Detect which cell encompasses the target text, then output its [x, y] center coordinate. 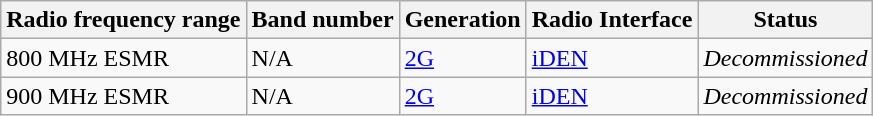
Radio frequency range [124, 20]
Status [786, 20]
900 MHz ESMR [124, 96]
Band number [322, 20]
800 MHz ESMR [124, 58]
Generation [462, 20]
Radio Interface [612, 20]
